Capture the cell that displays the provided text and extract its [X, Y] central coordinate. 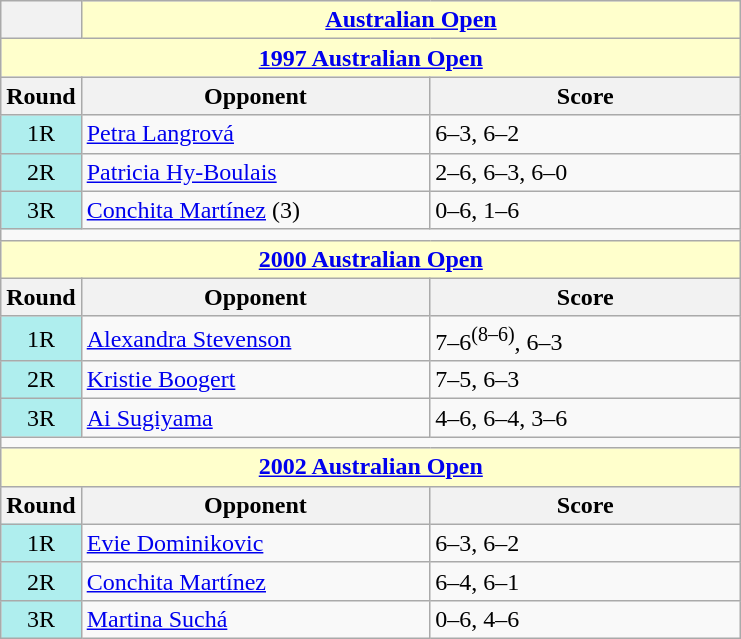
0–6, 1–6 [586, 210]
Ai Sugiyama [256, 418]
Kristie Boogert [256, 380]
Evie Dominikovic [256, 543]
7–6(8–6), 6–3 [586, 338]
2000 Australian Open [371, 259]
Australian Open [411, 20]
2–6, 6–3, 6–0 [586, 172]
2002 Australian Open [371, 467]
1997 Australian Open [371, 58]
7–5, 6–3 [586, 380]
Petra Langrová [256, 134]
4–6, 6–4, 3–6 [586, 418]
6–4, 6–1 [586, 581]
Alexandra Stevenson [256, 338]
0–6, 4–6 [586, 619]
Conchita Martínez (3) [256, 210]
Martina Suchá [256, 619]
Patricia Hy-Boulais [256, 172]
Conchita Martínez [256, 581]
